Output the [X, Y] coordinate of the center of the cell containing the given text.  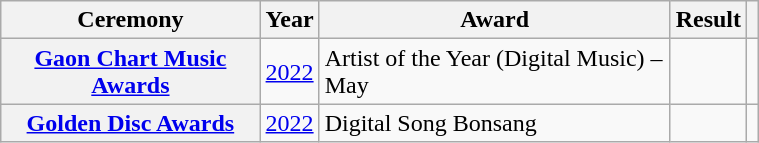
Ceremony [130, 20]
Result [708, 20]
Golden Disc Awards [130, 123]
Award [494, 20]
Digital Song Bonsang [494, 123]
Year [290, 20]
Gaon Chart Music Awards [130, 72]
Artist of the Year (Digital Music) – May [494, 72]
